Return (X, Y) of the center of cell containing provided text 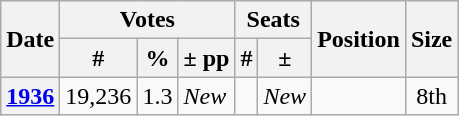
Position (359, 39)
± (285, 58)
Seats (274, 20)
Date (30, 39)
19,236 (98, 96)
Size (431, 39)
± pp (206, 58)
8th (431, 96)
1.3 (158, 96)
Votes (148, 20)
% (158, 58)
1936 (30, 96)
